Provide the (X, Y) coordinate of the cell's center where the given text is located.  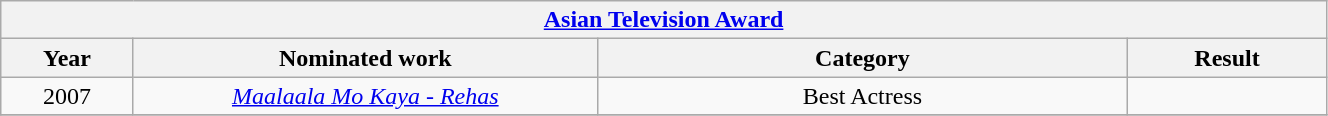
Category (862, 58)
Nominated work (365, 58)
Best Actress (862, 96)
Asian Television Award (664, 20)
Maalaala Mo Kaya - Rehas (365, 96)
2007 (68, 96)
Result (1228, 58)
Year (68, 58)
